Search for the cell housing the specified text and yield its (x, y) center coordinate. 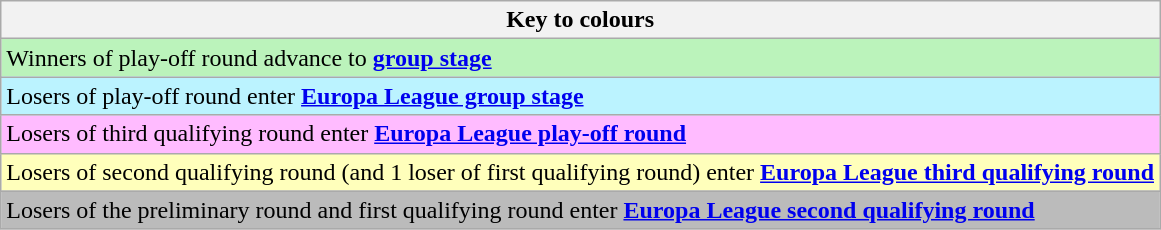
Losers of the preliminary round and first qualifying round enter Europa League second qualifying round (580, 210)
Losers of third qualifying round enter Europa League play-off round (580, 134)
Losers of second qualifying round (and 1 loser of first qualifying round) enter Europa League third qualifying round (580, 172)
Losers of play-off round enter Europa League group stage (580, 96)
Winners of play-off round advance to group stage (580, 58)
Key to colours (580, 20)
